Output the [x, y] coordinate of the center of the cell containing the given text.  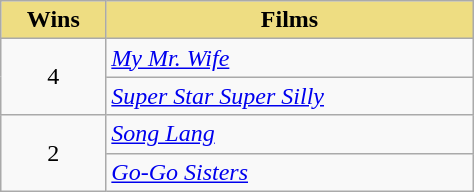
4 [54, 77]
2 [54, 153]
Go-Go Sisters [290, 172]
Super Star Super Silly [290, 96]
Song Lang [290, 134]
Wins [54, 20]
Films [290, 20]
My Mr. Wife [290, 58]
